Locate the cell with the specified text and output its (x, y) center coordinate. 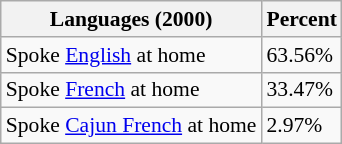
63.56% (301, 55)
33.47% (301, 90)
Languages (2000) (132, 19)
Spoke English at home (132, 55)
Percent (301, 19)
Spoke French at home (132, 90)
Spoke Cajun French at home (132, 126)
2.97% (301, 126)
